Provide the (X, Y) coordinate of the cell's center where the given text is located.  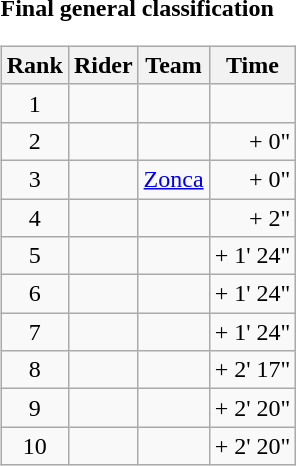
4 (34, 217)
Rider (103, 65)
8 (34, 370)
Time (252, 65)
9 (34, 408)
Team (174, 65)
1 (34, 103)
3 (34, 179)
+ 2' 17" (252, 370)
Rank (34, 65)
7 (34, 332)
10 (34, 446)
+ 2" (252, 217)
5 (34, 256)
6 (34, 294)
2 (34, 141)
Zonca (174, 179)
